Determine the [X, Y] coordinate at the center of the cell enclosing the given text.  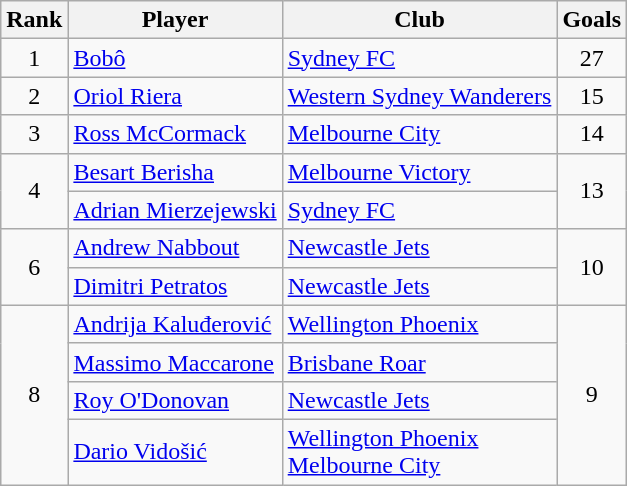
Western Sydney Wanderers [420, 96]
Wellington Phoenix [420, 324]
2 [34, 96]
Andrew Nabbout [175, 248]
Oriol Riera [175, 96]
3 [34, 134]
Rank [34, 20]
Andrija Kaluđerović [175, 324]
Dario Vidošić [175, 452]
1 [34, 58]
Ross McCormack [175, 134]
Besart Berisha [175, 172]
Brisbane Roar [420, 362]
8 [34, 394]
6 [34, 267]
Club [420, 20]
Melbourne City [420, 134]
15 [592, 96]
Massimo Maccarone [175, 362]
Goals [592, 20]
4 [34, 191]
Roy O'Donovan [175, 400]
27 [592, 58]
Adrian Mierzejewski [175, 210]
10 [592, 267]
Melbourne Victory [420, 172]
Dimitri Petratos [175, 286]
13 [592, 191]
Bobô [175, 58]
9 [592, 394]
Player [175, 20]
Wellington PhoenixMelbourne City [420, 452]
14 [592, 134]
